Identify which cell holds the provided text, then report its [X, Y] central coordinate. 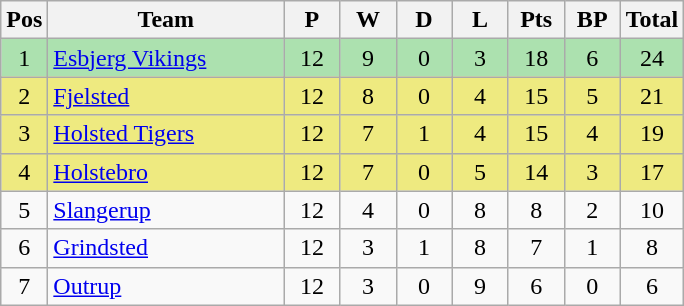
18 [536, 58]
W [368, 20]
17 [652, 172]
Team [166, 20]
Fjelsted [166, 96]
10 [652, 210]
14 [536, 172]
19 [652, 134]
Outrup [166, 286]
Esbjerg Vikings [166, 58]
Holsted Tigers [166, 134]
Pos [24, 20]
P [312, 20]
D [424, 20]
L [480, 20]
Slangerup [166, 210]
Total [652, 20]
Pts [536, 20]
Holstebro [166, 172]
BP [592, 20]
21 [652, 96]
24 [652, 58]
Grindsted [166, 248]
